Return the (X, Y) coordinate for the center point of the cell that contains the specified text.  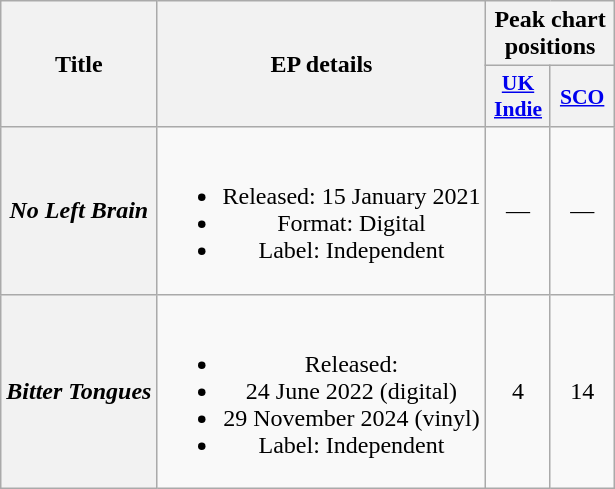
SCO (582, 96)
14 (582, 391)
Title (79, 64)
UK Indie (518, 96)
No Left Brain (79, 210)
4 (518, 391)
Bitter Tongues (79, 391)
Released:24 June 2022 (digital)29 November 2024 (vinyl)Label: Independent (322, 391)
EP details (322, 64)
Released: 15 January 2021Format: DigitalLabel: Independent (322, 210)
Peak chartpositions (550, 34)
